Find where the given text appears and provide that cell's center as [x, y] coordinate. 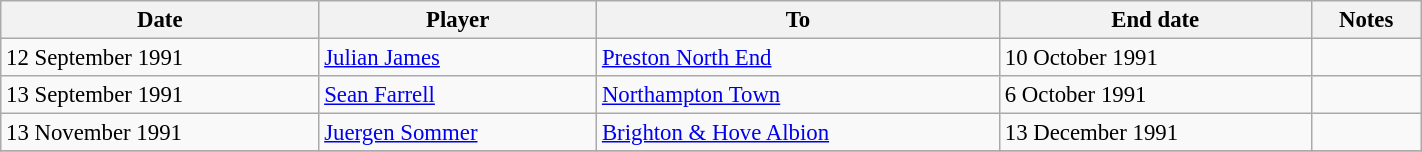
Brighton & Hove Albion [798, 133]
To [798, 20]
13 December 1991 [1155, 133]
End date [1155, 20]
Northampton Town [798, 95]
13 September 1991 [160, 95]
Juergen Sommer [458, 133]
Date [160, 20]
10 October 1991 [1155, 58]
Sean Farrell [458, 95]
12 September 1991 [160, 58]
Player [458, 20]
Preston North End [798, 58]
Julian James [458, 58]
6 October 1991 [1155, 95]
13 November 1991 [160, 133]
Notes [1366, 20]
